Return (x, y) of the center of cell containing provided text 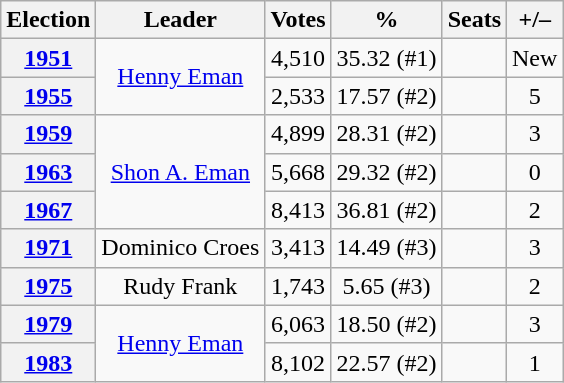
4,899 (298, 134)
Election (48, 20)
Seats (474, 20)
1,743 (298, 286)
8,102 (298, 362)
14.49 (#3) (386, 248)
6,063 (298, 324)
+/– (535, 20)
17.57 (#2) (386, 96)
1955 (48, 96)
1959 (48, 134)
5 (535, 96)
Shon A. Eman (180, 172)
29.32 (#2) (386, 172)
2,533 (298, 96)
1967 (48, 210)
35.32 (#1) (386, 58)
0 (535, 172)
1983 (48, 362)
Leader (180, 20)
Votes (298, 20)
4,510 (298, 58)
8,413 (298, 210)
1963 (48, 172)
New (535, 58)
Rudy Frank (180, 286)
3,413 (298, 248)
5,668 (298, 172)
28.31 (#2) (386, 134)
1 (535, 362)
1951 (48, 58)
% (386, 20)
1979 (48, 324)
36.81 (#2) (386, 210)
1975 (48, 286)
5.65 (#3) (386, 286)
1971 (48, 248)
Dominico Croes (180, 248)
18.50 (#2) (386, 324)
22.57 (#2) (386, 362)
